Return the [X, Y] coordinate for the center point of the cell that contains the specified text.  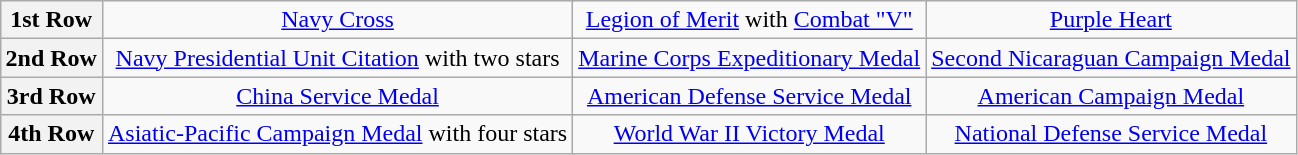
4th Row [51, 134]
American Campaign Medal [1111, 96]
Marine Corps Expeditionary Medal [750, 58]
Navy Presidential Unit Citation with two stars [337, 58]
American Defense Service Medal [750, 96]
Second Nicaraguan Campaign Medal [1111, 58]
World War II Victory Medal [750, 134]
Navy Cross [337, 20]
National Defense Service Medal [1111, 134]
1st Row [51, 20]
2nd Row [51, 58]
Asiatic-Pacific Campaign Medal with four stars [337, 134]
Purple Heart [1111, 20]
Legion of Merit with Combat "V" [750, 20]
China Service Medal [337, 96]
3rd Row [51, 96]
